Return [x, y] of the center of cell containing provided text 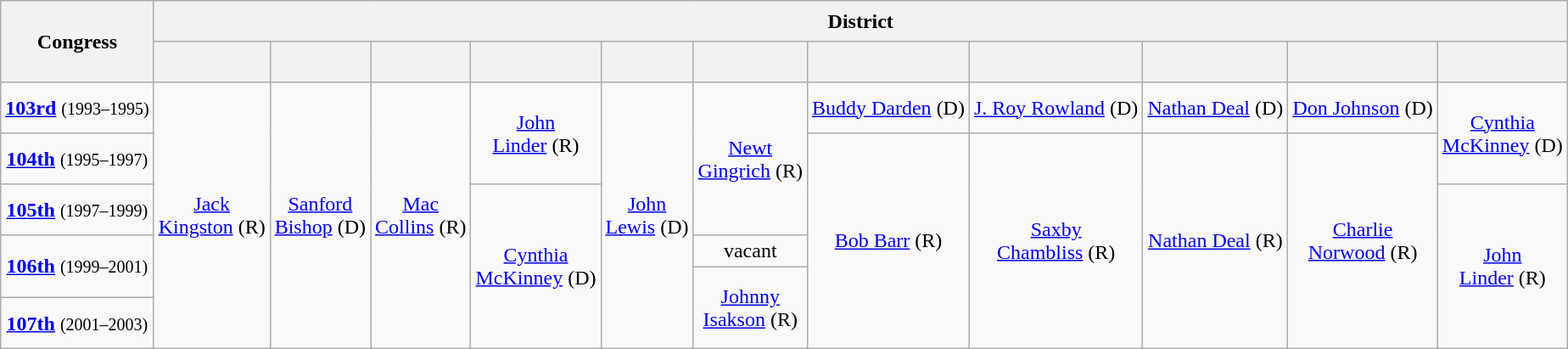
JohnLewis (D) [647, 216]
JohnnyIsakson (R) [750, 308]
NewtGingrich (R) [750, 159]
105th (1997–1999) [77, 210]
J. Roy Rowland (D) [1056, 108]
Don Johnson (D) [1363, 108]
106th (1999–2001) [77, 267]
Nathan Deal (R) [1215, 241]
vacant [750, 251]
Buddy Darden (D) [888, 108]
CharlieNorwood (R) [1363, 241]
Bob Barr (R) [888, 241]
107th (2001–2003) [77, 324]
Congress [77, 42]
SanfordBishop (D) [320, 216]
103rd (1993–1995) [77, 108]
SaxbyChambliss (R) [1056, 241]
JackKingston (R) [212, 216]
MacCollins (R) [421, 216]
District [860, 21]
104th (1995–1997) [77, 159]
Nathan Deal (D) [1215, 108]
